For the text-containing cell, return its midpoint in (X, Y) coordinate format. 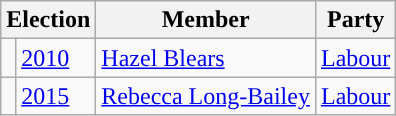
2010 (56, 58)
Election (48, 20)
2015 (56, 96)
Party (355, 20)
Rebecca Long-Bailey (206, 96)
Hazel Blears (206, 58)
Member (206, 20)
